Find where the given text appears and provide that cell's center as [X, Y] coordinate. 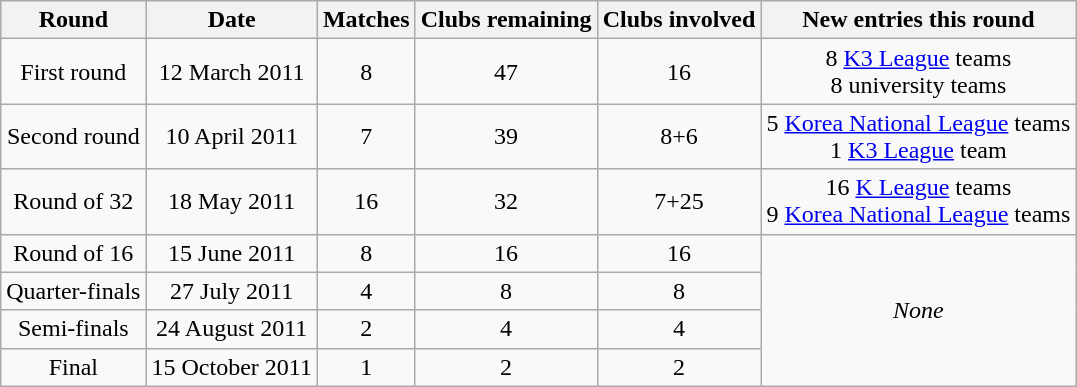
Round of 16 [74, 253]
Clubs involved [679, 20]
Clubs remaining [506, 20]
Second round [74, 136]
Date [232, 20]
7+25 [679, 202]
1 [366, 367]
None [918, 310]
47 [506, 72]
5 Korea National League teams 1 K3 League team [918, 136]
27 July 2011 [232, 291]
32 [506, 202]
24 August 2011 [232, 329]
7 [366, 136]
Final [74, 367]
12 March 2011 [232, 72]
8+6 [679, 136]
18 May 2011 [232, 202]
8 K3 League teams 8 university teams [918, 72]
Round [74, 20]
Semi-finals [74, 329]
Matches [366, 20]
16 K League teams 9 Korea National League teams [918, 202]
15 June 2011 [232, 253]
10 April 2011 [232, 136]
First round [74, 72]
15 October 2011 [232, 367]
New entries this round [918, 20]
Round of 32 [74, 202]
39 [506, 136]
Quarter-finals [74, 291]
